Return the (X, Y) coordinate for the center point of the cell that contains the specified text.  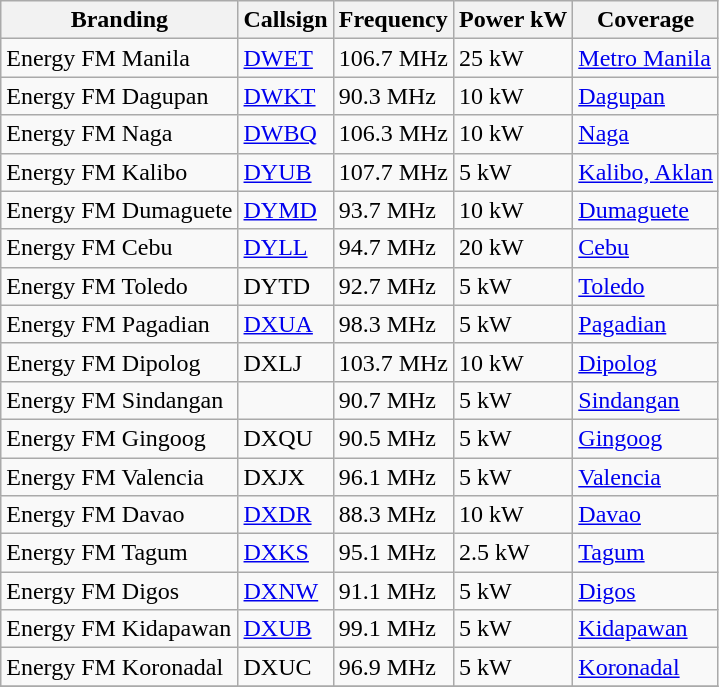
DXQU (286, 438)
DXLJ (286, 362)
Energy FM Digos (120, 591)
Naga (646, 134)
DYUB (286, 172)
Gingoog (646, 438)
Branding (120, 20)
DXUC (286, 667)
Energy FM Dumaguete (120, 210)
Toledo (646, 286)
Pagadian (646, 324)
Energy FM Dagupan (120, 96)
Davao (646, 515)
Energy FM Valencia (120, 477)
Energy FM Kidapawan (120, 629)
107.7 MHz (393, 172)
Koronadal (646, 667)
2.5 kW (512, 553)
Metro Manila (646, 58)
Tagum (646, 553)
92.7 MHz (393, 286)
Valencia (646, 477)
Cebu (646, 248)
106.7 MHz (393, 58)
DYLL (286, 248)
Coverage (646, 20)
DXKS (286, 553)
Dipolog (646, 362)
Energy FM Sindangan (120, 400)
Energy FM Manila (120, 58)
91.1 MHz (393, 591)
Dumaguete (646, 210)
Sindangan (646, 400)
94.7 MHz (393, 248)
DWKT (286, 96)
Energy FM Davao (120, 515)
Kalibo, Aklan (646, 172)
99.1 MHz (393, 629)
Kidapawan (646, 629)
90.7 MHz (393, 400)
Energy FM Cebu (120, 248)
96.9 MHz (393, 667)
Energy FM Gingoog (120, 438)
DXDR (286, 515)
25 kW (512, 58)
Energy FM Naga (120, 134)
DXUB (286, 629)
Dagupan (646, 96)
DWET (286, 58)
Energy FM Tagum (120, 553)
DYMD (286, 210)
Energy FM Koronadal (120, 667)
90.5 MHz (393, 438)
90.3 MHz (393, 96)
Power kW (512, 20)
98.3 MHz (393, 324)
Energy FM Dipolog (120, 362)
DWBQ (286, 134)
20 kW (512, 248)
93.7 MHz (393, 210)
88.3 MHz (393, 515)
106.3 MHz (393, 134)
96.1 MHz (393, 477)
DXNW (286, 591)
Energy FM Toledo (120, 286)
DYTD (286, 286)
103.7 MHz (393, 362)
95.1 MHz (393, 553)
Frequency (393, 20)
Energy FM Pagadian (120, 324)
DXUA (286, 324)
Energy FM Kalibo (120, 172)
DXJX (286, 477)
Digos (646, 591)
Callsign (286, 20)
